Locate the cell with the specified text and output its [X, Y] center coordinate. 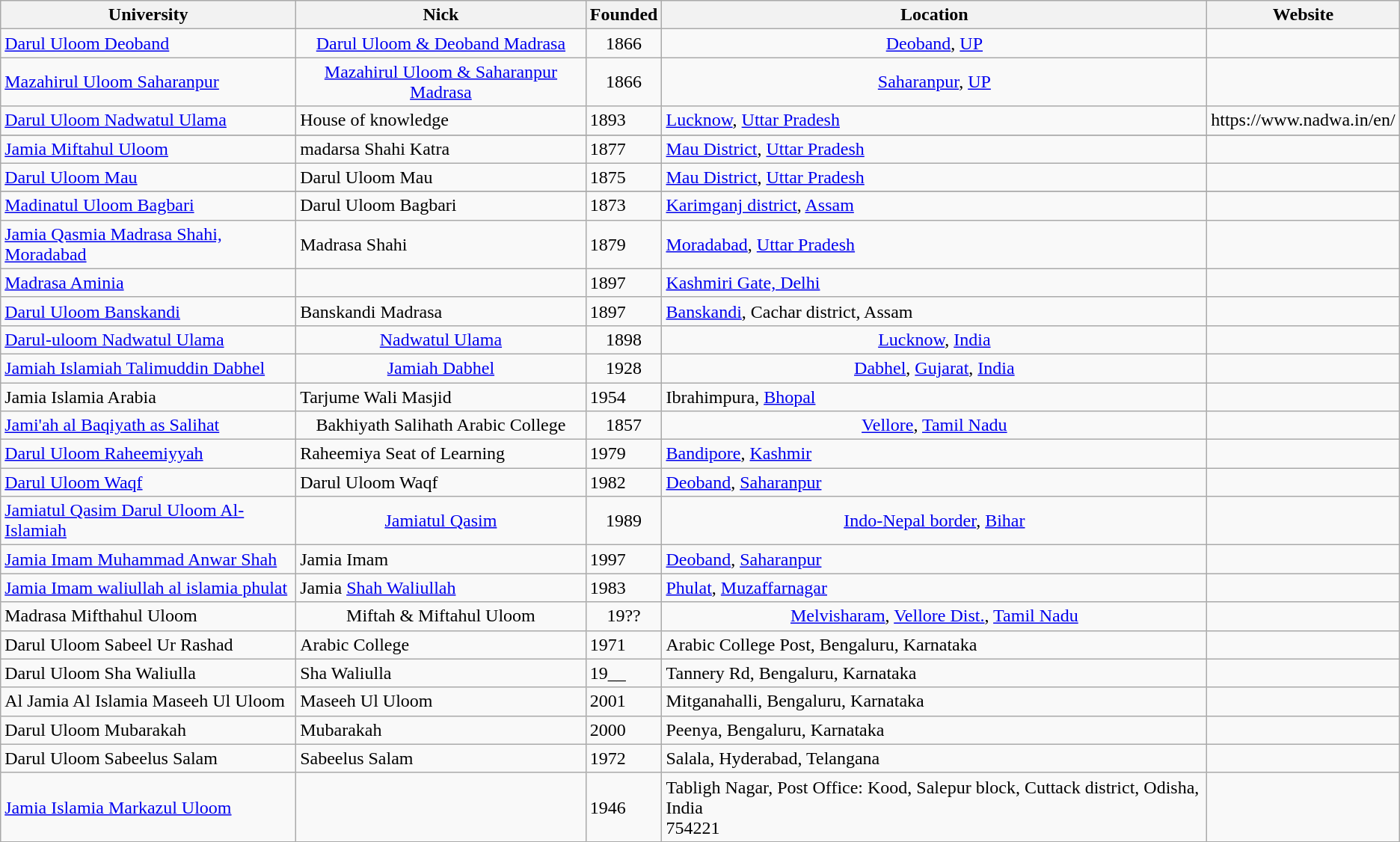
Saharanpur, UP [935, 82]
Madinatul Uloom Bagbari [148, 206]
Jamiatul Qasim Darul Uloom Al-Islamiah [148, 520]
Darul Uloom Deoband [148, 43]
Sha Waliulla [441, 673]
Mubarakah [441, 730]
1997 [624, 559]
Melvisharam, Vellore Dist., Tamil Nadu [935, 616]
Jamia Islamia Markazul Uloom [148, 807]
Jamia Imam waliullah al islamia phulat [148, 588]
2000 [624, 730]
Al Jamia Al Islamia Maseeh Ul Uloom [148, 701]
1983 [624, 588]
Moradabad, Uttar Pradesh [935, 244]
Jami'ah al Baqiyath as Salihat [148, 425]
1875 [624, 177]
Jamia Imam [441, 559]
Jamia Islamia Arabia [148, 397]
1946 [624, 807]
Karimganj district, Assam [935, 206]
1879 [624, 244]
Mazahirul Uloom Saharanpur [148, 82]
Darul-uloom Nadwatul Ulama [148, 339]
House of knowledge [441, 120]
Phulat, Muzaffarnagar [935, 588]
Lucknow, India [935, 339]
1982 [624, 482]
2001 [624, 701]
Deoband, UP [935, 43]
1898 [624, 339]
Darul Uloom Raheemiyyah [148, 454]
1877 [624, 149]
Bakhiyath Salihath Arabic College [441, 425]
Peenya, Bengaluru, Karnataka [935, 730]
Jamia Miftahul Uloom [148, 149]
Jamia Shah Waliullah [441, 588]
Indo-Nepal border, Bihar [935, 520]
Banskandi Madrasa [441, 311]
Madrasa Shahi [441, 244]
Darul Uloom Banskandi [148, 311]
Kashmiri Gate, Delhi [935, 283]
Jamiatul Qasim [441, 520]
1857 [624, 425]
https://www.nadwa.in/en/ [1304, 120]
19?? [624, 616]
1873 [624, 206]
Location [935, 15]
Nick [441, 15]
Darul Uloom Sabeelus Salam [148, 758]
Miftah & Miftahul Uloom [441, 616]
Salala, Hyderabad, Telangana [935, 758]
Website [1304, 15]
1971 [624, 645]
Banskandi, Cachar district, Assam [935, 311]
1954 [624, 397]
Lucknow, Uttar Pradesh [935, 120]
Darul Uloom Nadwatul Ulama [148, 120]
Darul Uloom Sha Waliulla [148, 673]
Jamia Imam Muhammad Anwar Shah [148, 559]
Mitganahalli, Bengaluru, Karnataka [935, 701]
Tannery Rd, Bengaluru, Karnataka [935, 673]
Arabic College [441, 645]
19__ [624, 673]
Jamia Qasmia Madrasa Shahi, Moradabad [148, 244]
Tabligh Nagar, Post Office: Kood, Salepur block, Cuttack district, Odisha, India754221 [935, 807]
Darul Uloom Bagbari [441, 206]
Arabic College Post, Bengaluru, Karnataka [935, 645]
Darul Uloom Sabeel Ur Rashad [148, 645]
Dabhel, Gujarat, India [935, 368]
Bandipore, Kashmir [935, 454]
Jamiah Islamiah Talimuddin Dabhel [148, 368]
Sabeelus Salam [441, 758]
1989 [624, 520]
Nadwatul Ulama [441, 339]
Darul Uloom Mubarakah [148, 730]
Darul Uloom & Deoband Madrasa [441, 43]
Madrasa Aminia [148, 283]
Ibrahimpura, Bhopal [935, 397]
1893 [624, 120]
Tarjume Wali Masjid [441, 397]
Mazahirul Uloom & Saharanpur Madrasa [441, 82]
1928 [624, 368]
Raheemiya Seat of Learning [441, 454]
1972 [624, 758]
madarsa Shahi Katra [441, 149]
Jamiah Dabhel [441, 368]
1979 [624, 454]
University [148, 15]
Founded [624, 15]
Madrasa Mifthahul Uloom [148, 616]
Vellore, Tamil Nadu [935, 425]
Maseeh Ul Uloom [441, 701]
